Scan for the cell matching the given text and deliver its (x, y) coordinate at center. 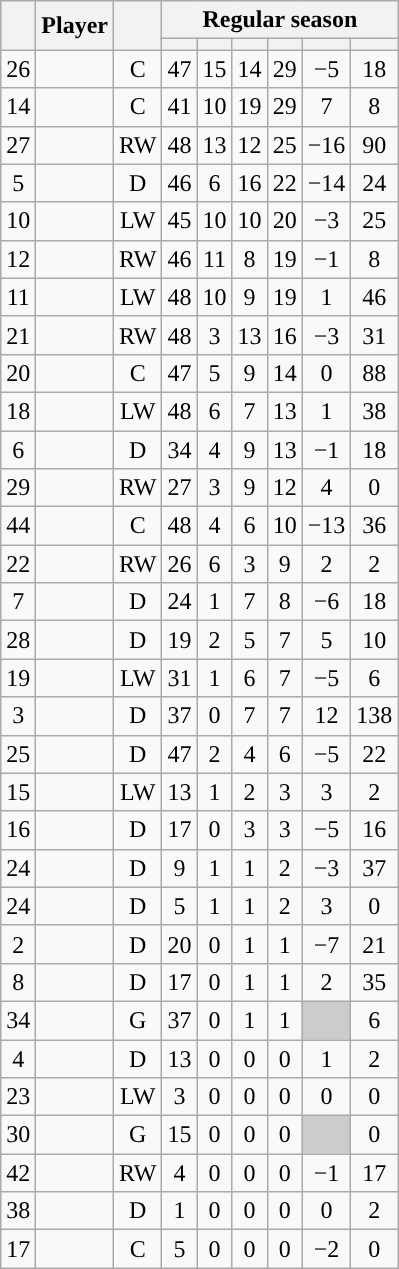
−16 (326, 145)
41 (180, 107)
−13 (326, 526)
23 (18, 1097)
Regular season (280, 20)
35 (374, 982)
30 (18, 1135)
88 (374, 373)
−6 (326, 602)
42 (18, 1173)
44 (18, 526)
90 (374, 145)
−14 (326, 183)
−2 (326, 1249)
138 (374, 716)
45 (180, 221)
Player (75, 26)
−7 (326, 944)
36 (374, 526)
28 (18, 640)
